Determine the [x, y] coordinate at the center of the cell enclosing the given text.  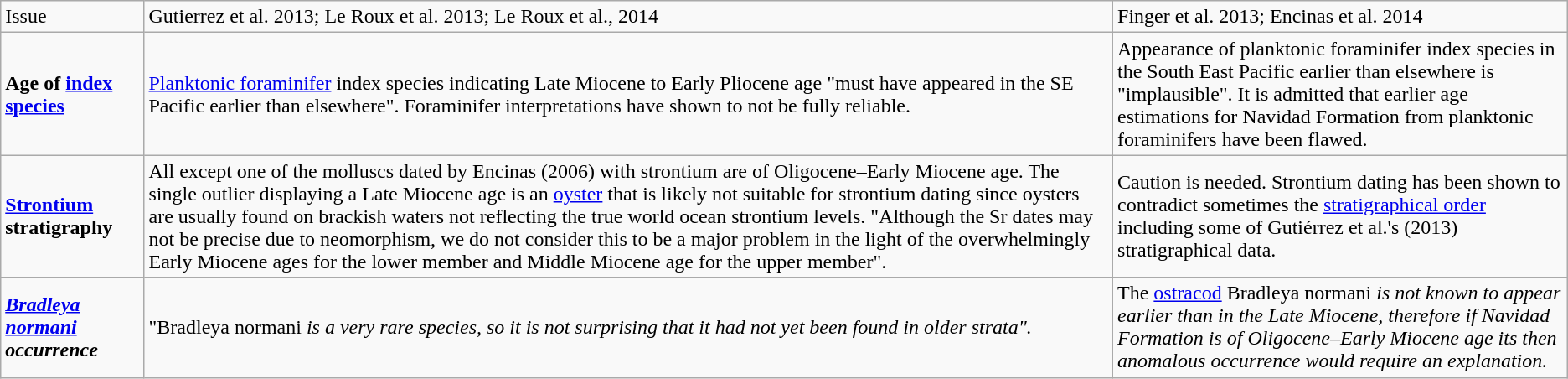
"Bradleya normani is a very rare species, so it is not surprising that it had not yet been found in older strata". [628, 327]
Strontium stratigraphy [72, 216]
Finger et al. 2013; Encinas et al. 2014 [1340, 17]
Bradleya normani occurrence [72, 327]
Age of index species [72, 94]
Gutierrez et al. 2013; Le Roux et al. 2013; Le Roux et al., 2014 [628, 17]
Issue [72, 17]
